Capture the cell that displays the provided text and extract its [x, y] central coordinate. 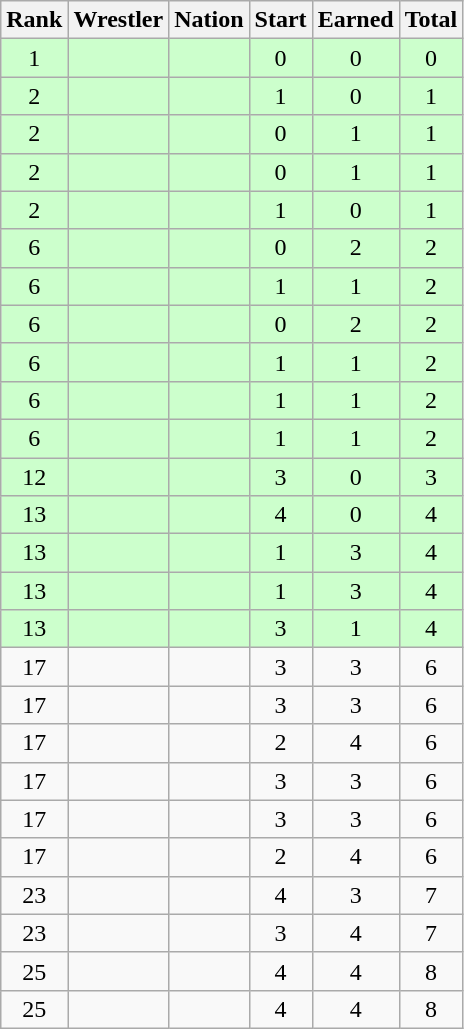
Nation [209, 20]
Start [280, 20]
Total [431, 20]
Earned [356, 20]
12 [34, 477]
Wrestler [118, 20]
Rank [34, 20]
